Pinpoint the cell where the given text exists, returning its [x, y] midpoint coordinate. 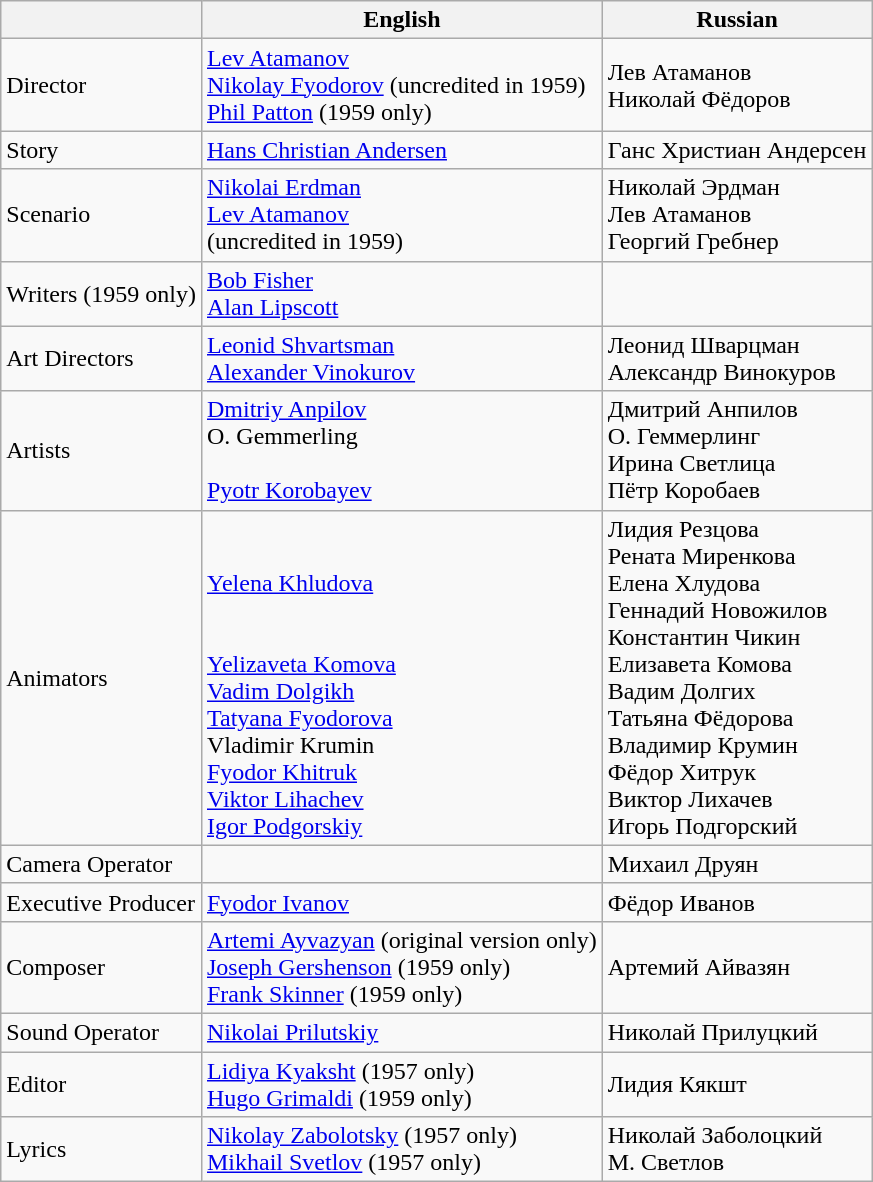
Nikolai ErdmanLev Atamanov (uncredited in 1959) [402, 215]
Ганс Христиан Андерсен [737, 150]
Art Directors [102, 358]
Михаил Друян [737, 864]
Николай Прилуцкий [737, 1032]
Nikolay Zabolotsky (1957 only)Mikhail Svetlov (1957 only) [402, 1150]
Лев АтамановНиколай Фёдоров [737, 85]
Artemi Ayvazyan (original version only)Joseph Gershenson (1959 only)Frank Skinner (1959 only) [402, 967]
Animators [102, 678]
Bob FisherAlan Lipscott [402, 294]
Николай ЭрдманЛев АтамановГеоргий Гребнер [737, 215]
Fyodor Ivanov [402, 902]
English [402, 20]
Composer [102, 967]
Camera Operator [102, 864]
Leonid ShvartsmanAlexander Vinokurov [402, 358]
Executive Producer [102, 902]
Lidiya Kyaksht (1957 only)Hugo Grimaldi (1959 only) [402, 1084]
Фёдор Иванов [737, 902]
Hans Christian Andersen [402, 150]
Dmitriy AnpilovO. GemmerlingPyotr Korobayev [402, 450]
Lev AtamanovNikolay Fyodorov (uncredited in 1959)Phil Patton (1959 only) [402, 85]
Writers (1959 only) [102, 294]
Артемий Айвазян [737, 967]
Nikolai Prilutskiy [402, 1032]
Lyrics [102, 1150]
Scenario [102, 215]
Леонид ШварцманАлександр Винокуров [737, 358]
Story [102, 150]
Director [102, 85]
Editor [102, 1084]
Sound Operator [102, 1032]
Russian [737, 20]
Artists [102, 450]
Николай Заболоцкий М. Светлов [737, 1150]
Yelena KhludovaYelizaveta KomovaVadim DolgikhTatyana FyodorovaVladimir KruminFyodor KhitrukViktor LihachevIgor Podgorskiy [402, 678]
Дмитрий АнпиловО. ГеммерлингИрина СветлицаПётр Коробаев [737, 450]
Лидия Кякшт [737, 1084]
